Return [X, Y] of the center of cell containing provided text 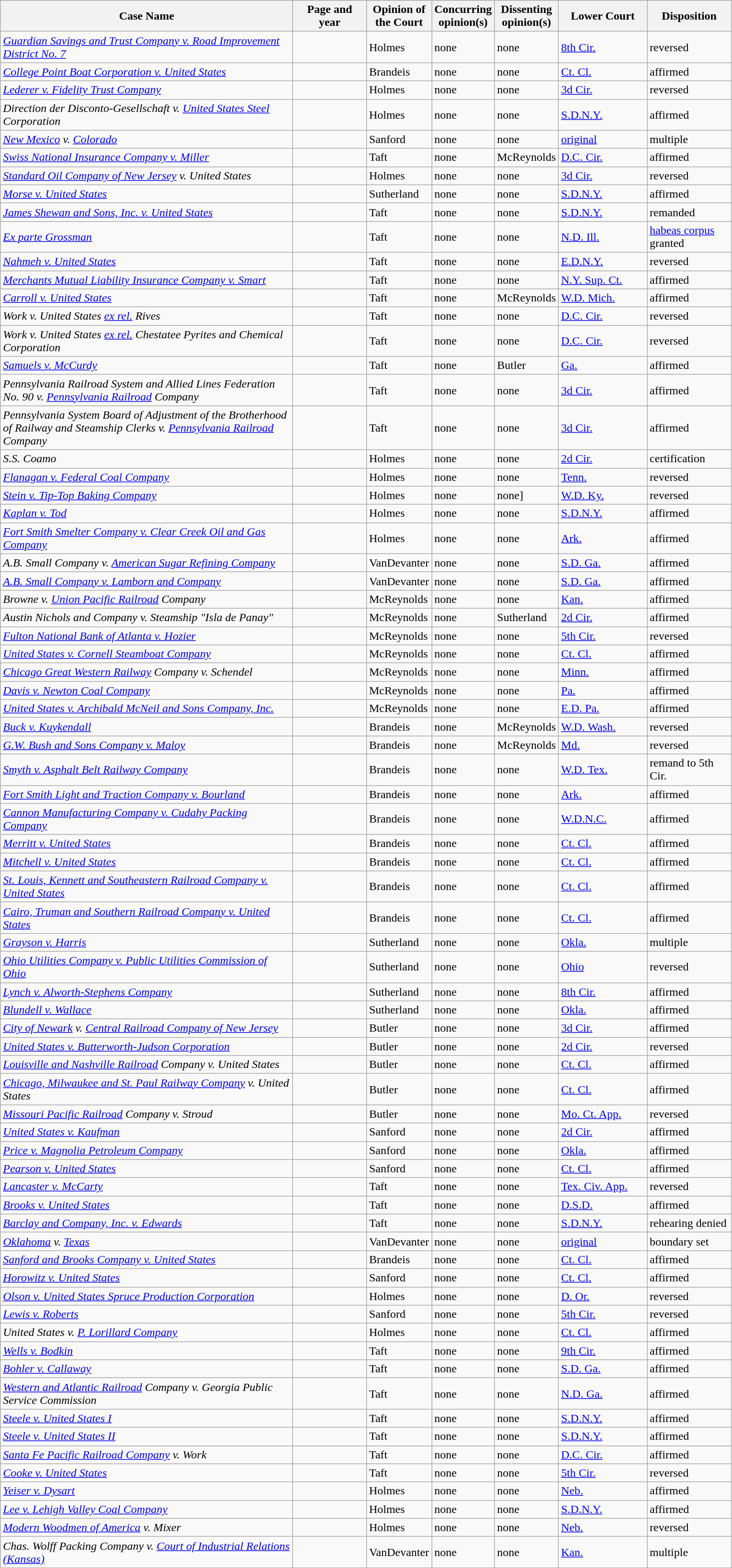
Modern Woodmen of America v. Mixer [146, 1527]
Steele v. United States I [146, 1418]
W.D. Wash. [603, 727]
Lee v. Lehigh Valley Coal Company [146, 1509]
Carroll v. United States [146, 298]
United States v. Kaufman [146, 1132]
Samuels v. McCurdy [146, 366]
Case Name [146, 16]
Steele v. United States II [146, 1436]
Minn. [603, 672]
E.D. Pa. [603, 709]
Western and Atlantic Railroad Company v. Georgia Public Service Commission [146, 1393]
Fort Smith Smelter Company v. Clear Creek Oil and Gas Company [146, 538]
Price v. Magnolia Petroleum Company [146, 1150]
Flanagan v. Federal Coal Company [146, 477]
United States v. P. Lorillard Company [146, 1333]
Chicago Great Western Railway Company v. Schendel [146, 672]
Pennsylvania System Board of Adjustment of the Brotherhood of Railway and Steamship Clerks v. Pennsylvania Railroad Company [146, 428]
Pennsylvania Railroad System and Allied Lines Federation No. 90 v. Pennsylvania Railroad Company [146, 390]
Mitchell v. United States [146, 862]
Sanford and Brooks Company v. United States [146, 1259]
Direction der Disconto-Gesellschaft v. United States Steel Corporation [146, 115]
Work v. United States ex rel. Chestatee Pyrites and Chemical Corporation [146, 341]
United States v. Cornell Steamboat Company [146, 654]
Disposition [689, 16]
Ohio [603, 967]
Lynch v. Alworth-Stephens Company [146, 992]
United States v. Butterworth-Judson Corporation [146, 1046]
Nahmeh v. United States [146, 261]
rehearing denied [689, 1223]
Austin Nichols and Company v. Steamship "Isla de Panay" [146, 617]
none] [527, 495]
Page and year [330, 16]
Tenn. [603, 477]
Brooks v. United States [146, 1205]
Santa Fe Pacific Railroad Company v. Work [146, 1455]
Cooke v. United States [146, 1473]
Pa. [603, 690]
Davis v. Newton Coal Company [146, 690]
Guardian Savings and Trust Company v. Road Improvement District No. 7 [146, 47]
Lewis v. Roberts [146, 1314]
Bohler v. Callaway [146, 1369]
Fulton National Bank of Atlanta v. Hozier [146, 636]
Chas. Wolff Packing Company v. Court of Industrial Relations (Kansas) [146, 1552]
G.W. Bush and Sons Company v. Maloy [146, 745]
Louisville and Nashville Railroad Company v. United States [146, 1065]
College Point Boat Corporation v. United States [146, 72]
N.Y. Sup. Ct. [603, 280]
Blundell v. Wallace [146, 1010]
Lancaster v. McCarty [146, 1187]
Barclay and Company, Inc. v. Edwards [146, 1223]
D. Or. [603, 1296]
Oklahoma v. Texas [146, 1241]
Missouri Pacific Railroad Company v. Stroud [146, 1114]
Standard Oil Company of New Jersey v. United States [146, 176]
Lederer v. Fidelity Trust Company [146, 90]
Ex parte Grossman [146, 236]
New Mexico v. Colorado [146, 139]
Swiss National Insurance Company v. Miller [146, 157]
Md. [603, 745]
Chicago, Milwaukee and St. Paul Railway Company v. United States [146, 1089]
Tex. Civ. App. [603, 1187]
Lower Court [603, 16]
W.D. Ky. [603, 495]
A.B. Small Company v. Lamborn and Company [146, 581]
Morse v. United States [146, 194]
Merritt v. United States [146, 844]
St. Louis, Kennett and Southeastern Railroad Company v. United States [146, 886]
N.D. Ill. [603, 236]
W.D. Tex. [603, 769]
habeas corpus granted [689, 236]
Yeiser v. Dysart [146, 1491]
Buck v. Kuykendall [146, 727]
Merchants Mutual Liability Insurance Company v. Smart [146, 280]
Work v. United States ex rel. Rives [146, 316]
Cairo, Truman and Southern Railroad Company v. United States [146, 918]
W.D.N.C. [603, 819]
Horowitz v. United States [146, 1278]
Concurring opinion(s) [463, 16]
Stein v. Tip-Top Baking Company [146, 495]
W.D. Mich. [603, 298]
A.B. Small Company v. American Sugar Refining Company [146, 563]
Wells v. Bodkin [146, 1351]
Pearson v. United States [146, 1168]
E.D.N.Y. [603, 261]
Smyth v. Asphalt Belt Railway Company [146, 769]
S.S. Coamo [146, 459]
Cannon Manufacturing Company v. Cudahy Packing Company [146, 819]
9th Cir. [603, 1351]
James Shewan and Sons, Inc. v. United States [146, 212]
United States v. Archibald McNeil and Sons Company, Inc. [146, 709]
Dissenting opinion(s) [527, 16]
Grayson v. Harris [146, 942]
Ohio Utilities Company v. Public Utilities Commission of Ohio [146, 967]
N.D. Ga. [603, 1393]
remanded [689, 212]
boundary set [689, 1241]
certification [689, 459]
Ga. [603, 366]
Fort Smith Light and Traction Company v. Bourland [146, 794]
Mo. Ct. App. [603, 1114]
Opinion of the Court [399, 16]
Kaplan v. Tod [146, 513]
remand to 5th Cir. [689, 769]
City of Newark v. Central Railroad Company of New Jersey [146, 1028]
Browne v. Union Pacific Railroad Company [146, 599]
D.S.D. [603, 1205]
Olson v. United States Spruce Production Corporation [146, 1296]
